Determine the [X, Y] coordinate at the center of the cell enclosing the given text.  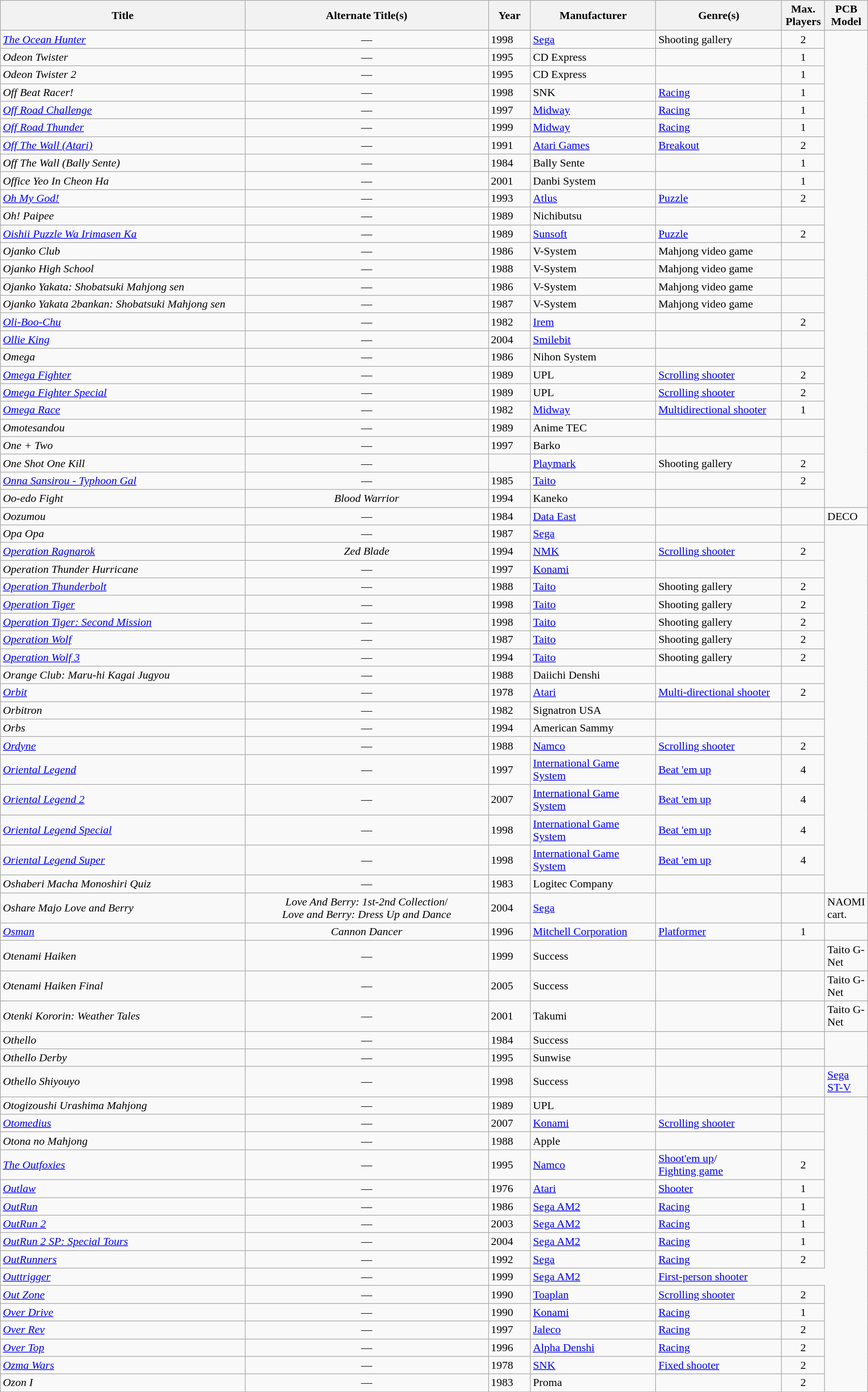
Orbitron [122, 710]
NMK [593, 552]
Ojanko Yakata 2bankan: Shobatsuki Mahjong sen [122, 304]
Fixed shooter [719, 1365]
Ollie King [122, 340]
Nihon System [593, 357]
1991 [509, 145]
Operation Tiger [122, 604]
Othello [122, 1040]
Operation Wolf 3 [122, 657]
Off Road Challenge [122, 110]
Odeon Twister 2 [122, 75]
Off Beat Racer! [122, 92]
Nichibutsu [593, 216]
Oriental Legend [122, 769]
1992 [509, 1259]
Ojanko High School [122, 269]
Othello Shiyouyo [122, 1082]
Title [122, 16]
1985 [509, 481]
Oshaberi Macha Monoshiri Quiz [122, 884]
Atlus [593, 198]
Omega Race [122, 410]
Operation Ragnarok [122, 552]
Daiichi Denshi [593, 675]
Alpha Denshi [593, 1347]
Platformer [719, 932]
Operation Wolf [122, 640]
Omega Fighter Special [122, 392]
The Outfoxies [122, 1164]
Orbs [122, 728]
Multi-directional shooter [719, 693]
First-person shooter [719, 1277]
Onna Sansirou - Typhoon Gal [122, 481]
OutRunners [122, 1259]
Shoot'em up/Fighting game [719, 1164]
Toaplan [593, 1295]
Over Top [122, 1347]
Kaneko [593, 498]
Year [509, 16]
Signatron USA [593, 710]
Oishii Puzzle Wa Irimasen Ka [122, 233]
Ozon I [122, 1383]
Orange Club: Maru-hi Kagai Jugyou [122, 675]
Opa Opa [122, 534]
Out Zone [122, 1295]
Off The Wall (Atari) [122, 145]
Takumi [593, 1016]
Operation Thunderbolt [122, 587]
Over Rev [122, 1330]
Genre(s) [719, 16]
2005 [509, 986]
Office Yeo In Cheon Ha [122, 180]
Blood Warrior [366, 498]
Over Drive [122, 1312]
Oriental Legend 2 [122, 800]
Zed Blade [366, 552]
Oshare Majo Love and Berry [122, 908]
Omotesandou [122, 428]
Max. Players [803, 16]
NAOMI cart. [846, 908]
DECO [846, 516]
Alternate Title(s) [366, 16]
Oriental Legend Special [122, 829]
Jaleco [593, 1330]
Manufacturer [593, 16]
Oh My God! [122, 198]
Smilebit [593, 340]
Otomedius [122, 1123]
Ozma Wars [122, 1365]
Othello Derby [122, 1058]
Proma [593, 1383]
PCB Model [846, 16]
Otenami Haiken Final [122, 986]
Off The Wall (Bally Sente) [122, 163]
Ojanko Club [122, 251]
Breakout [719, 145]
OutRun 2 SP: Special Tours [122, 1242]
Operation Thunder Hurricane [122, 569]
1993 [509, 198]
Anime TEC [593, 428]
Ojanko Yakata: Shobatsuki Mahjong sen [122, 287]
OutRun [122, 1206]
Odeon Twister [122, 57]
Atari Games [593, 145]
Shooter [719, 1188]
Otenami Haiken [122, 956]
OutRun 2 [122, 1224]
Osman [122, 932]
Ordyne [122, 745]
Sunwise [593, 1058]
Oozumou [122, 516]
Bally Sente [593, 163]
Otogizoushi Urashima Mahjong [122, 1105]
Logitec Company [593, 884]
One Shot One Kill [122, 463]
The Ocean Hunter [122, 39]
One + Two [122, 445]
Mitchell Corporation [593, 932]
Sega ST-V [846, 1082]
Otona no Mahjong [122, 1141]
American Sammy [593, 728]
Oo-edo Fight [122, 498]
Playmark [593, 463]
Omega [122, 357]
Operation Tiger: Second Mission [122, 622]
Barko [593, 445]
Data East [593, 516]
Danbi System [593, 180]
Orbit [122, 693]
Sunsoft [593, 233]
Love And Berry: 1st-2nd Collection/Love and Berry: Dress Up and Dance [366, 908]
Oriental Legend Super [122, 860]
Omega Fighter [122, 375]
Otenki Kororin: Weather Tales [122, 1016]
2003 [509, 1224]
Oli-Boo-Chu [122, 322]
1976 [509, 1188]
Apple [593, 1141]
Oh! Paipee [122, 216]
Multidirectional shooter [719, 410]
Irem [593, 322]
Outtrigger [122, 1277]
Off Road Thunder [122, 128]
Outlaw [122, 1188]
Cannon Dancer [366, 932]
